Output the [X, Y] coordinate of the center of the cell containing the given text.  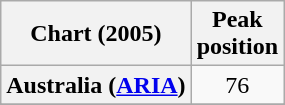
76 [237, 85]
Chart (2005) [96, 34]
Australia (ARIA) [96, 85]
Peakposition [237, 34]
